Find where the given text appears and provide that cell's center as [x, y] coordinate. 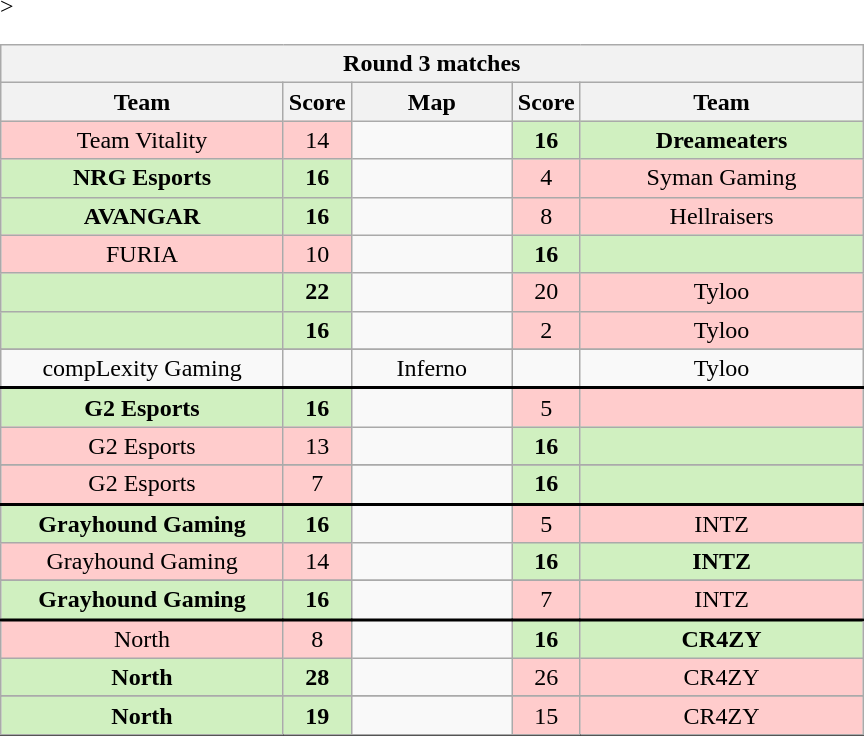
Round 3 matches [432, 64]
Hellraisers [722, 216]
AVANGAR [142, 216]
NRG Esports [142, 178]
13 [317, 446]
Inferno [432, 368]
FURIA [142, 254]
compLexity Gaming [142, 368]
2 [546, 330]
10 [317, 254]
Dreameaters [722, 140]
22 [317, 292]
Team Vitality [142, 140]
15 [546, 716]
26 [546, 677]
Map [432, 102]
19 [317, 716]
20 [546, 292]
28 [317, 677]
4 [546, 178]
Syman Gaming [722, 178]
